Output the (x, y) coordinate of the center of the cell containing the given text.  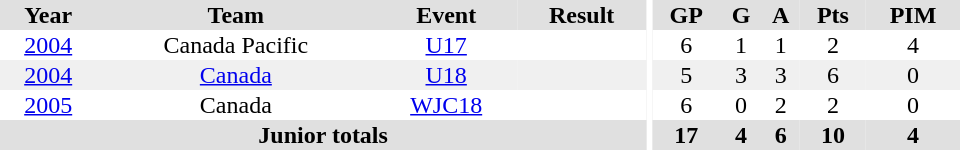
Year (48, 15)
PIM (913, 15)
10 (833, 135)
U17 (446, 45)
GP (686, 15)
U18 (446, 75)
A (780, 15)
Team (236, 15)
Canada Pacific (236, 45)
G (740, 15)
5 (686, 75)
WJC18 (446, 105)
2005 (48, 105)
Result (582, 15)
17 (686, 135)
Junior totals (323, 135)
Event (446, 15)
Pts (833, 15)
